Identify which cell holds the provided text, then report its (X, Y) central coordinate. 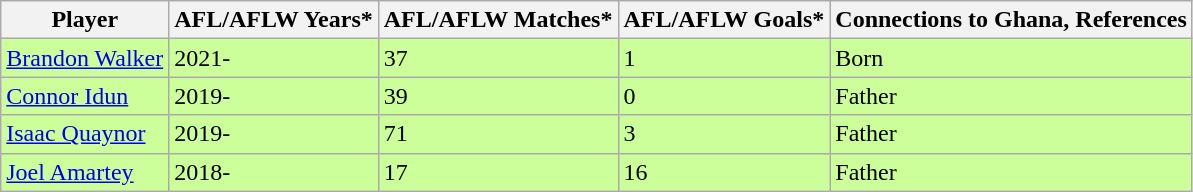
Joel Amartey (85, 172)
Brandon Walker (85, 58)
Connections to Ghana, References (1012, 20)
37 (498, 58)
AFL/AFLW Years* (274, 20)
Player (85, 20)
17 (498, 172)
1 (724, 58)
2018- (274, 172)
Connor Idun (85, 96)
AFL/AFLW Goals* (724, 20)
AFL/AFLW Matches* (498, 20)
3 (724, 134)
39 (498, 96)
71 (498, 134)
2021- (274, 58)
16 (724, 172)
Isaac Quaynor (85, 134)
Born (1012, 58)
0 (724, 96)
